From the cell containing the given text, extract its center point as [x, y] coordinate. 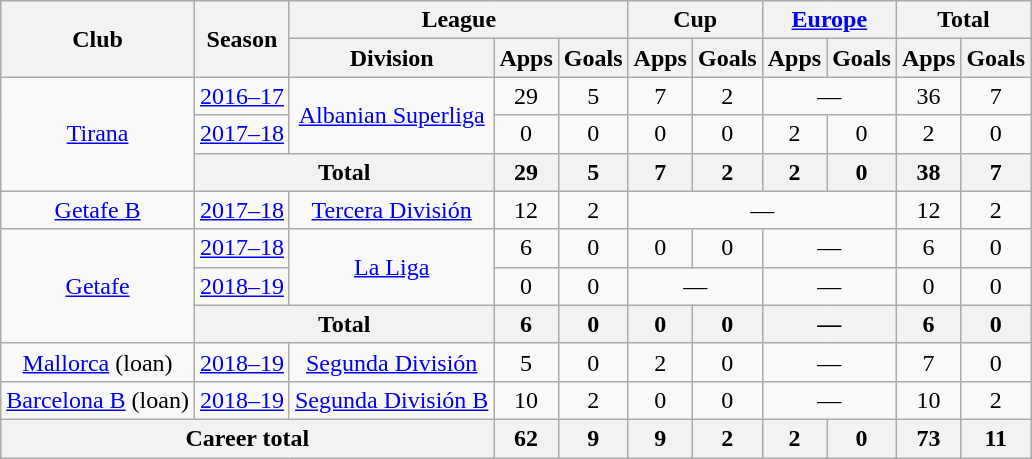
Club [98, 39]
Albanian Superliga [391, 115]
Getafe [98, 286]
Barcelona B (loan) [98, 400]
11 [996, 438]
League [458, 20]
Europe [829, 20]
Season [242, 39]
36 [928, 96]
Mallorca (loan) [98, 362]
Career total [248, 438]
Tirana [98, 134]
38 [928, 172]
Getafe B [98, 210]
Tercera División [391, 210]
62 [526, 438]
Cup [695, 20]
Segunda División B [391, 400]
Division [391, 58]
Segunda División [391, 362]
73 [928, 438]
2016–17 [242, 96]
La Liga [391, 267]
